Capture the cell that displays the provided text and extract its [X, Y] central coordinate. 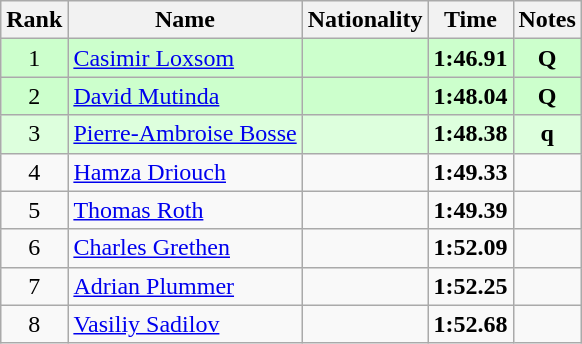
6 [34, 248]
Adrian Plummer [185, 286]
Casimir Loxsom [185, 58]
1:52.68 [470, 324]
2 [34, 96]
David Mutinda [185, 96]
1:49.33 [470, 172]
1:52.25 [470, 286]
Time [470, 20]
7 [34, 286]
1:48.04 [470, 96]
8 [34, 324]
1:49.39 [470, 210]
1 [34, 58]
1:48.38 [470, 134]
q [547, 134]
3 [34, 134]
Charles Grethen [185, 248]
Thomas Roth [185, 210]
Hamza Driouch [185, 172]
Notes [547, 20]
4 [34, 172]
1:52.09 [470, 248]
1:46.91 [470, 58]
Rank [34, 20]
Pierre-Ambroise Bosse [185, 134]
Name [185, 20]
Nationality [365, 20]
Vasiliy Sadilov [185, 324]
5 [34, 210]
